Detect which cell encompasses the target text, then output its (X, Y) center coordinate. 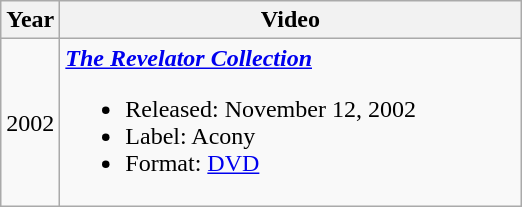
The Revelator CollectionReleased: November 12, 2002Label: AconyFormat: DVD (290, 122)
Year (30, 20)
2002 (30, 122)
Video (290, 20)
